Scan for the cell matching the given text and deliver its [x, y] coordinate at center. 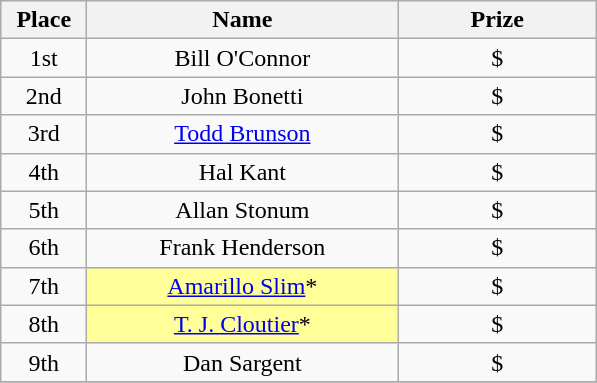
John Bonetti [242, 96]
8th [44, 324]
Prize [498, 20]
3rd [44, 134]
2nd [44, 96]
Dan Sargent [242, 362]
4th [44, 172]
7th [44, 286]
Amarillo Slim* [242, 286]
Hal Kant [242, 172]
T. J. Cloutier* [242, 324]
5th [44, 210]
Allan Stonum [242, 210]
Place [44, 20]
6th [44, 248]
9th [44, 362]
Frank Henderson [242, 248]
1st [44, 58]
Bill O'Connor [242, 58]
Todd Brunson [242, 134]
Name [242, 20]
